Pinpoint the cell where the given text exists, returning its (X, Y) midpoint coordinate. 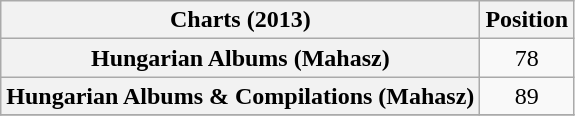
89 (527, 96)
Hungarian Albums & Compilations (Mahasz) (240, 96)
78 (527, 58)
Position (527, 20)
Hungarian Albums (Mahasz) (240, 58)
Charts (2013) (240, 20)
